Determine the [X, Y] coordinate at the center of the cell enclosing the given text.  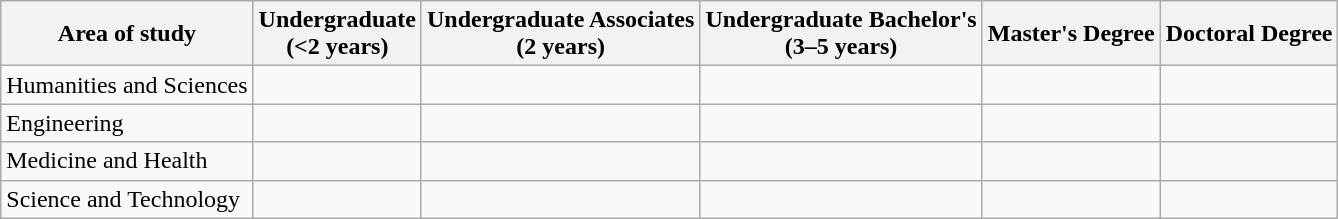
Area of study [127, 34]
Medicine and Health [127, 161]
Undergraduate(<2 years) [337, 34]
Humanities and Sciences [127, 85]
Doctoral Degree [1249, 34]
Undergraduate Associates(2 years) [560, 34]
Science and Technology [127, 199]
Undergraduate Bachelor's(3–5 years) [841, 34]
Master's Degree [1071, 34]
Engineering [127, 123]
